From the cell containing the given text, extract its center point as [x, y] coordinate. 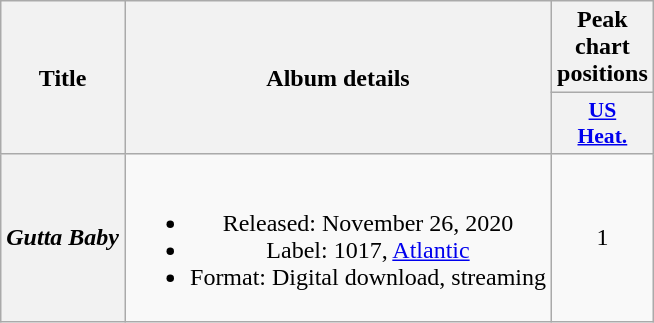
Released: November 26, 2020Label: 1017, AtlanticFormat: Digital download, streaming [338, 238]
USHeat. [603, 124]
Gutta Baby [63, 238]
1 [603, 238]
Peak chart positions [603, 47]
Album details [338, 78]
Title [63, 78]
